From the cell containing the given text, extract its center point as (X, Y) coordinate. 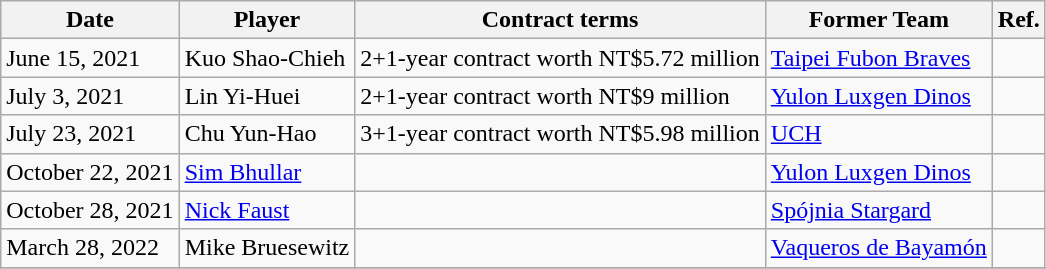
Contract terms (560, 20)
Taipei Fubon Braves (878, 58)
March 28, 2022 (90, 248)
Lin Yi-Huei (267, 96)
Kuo Shao-Chieh (267, 58)
Former Team (878, 20)
Chu Yun-Hao (267, 134)
Player (267, 20)
Nick Faust (267, 210)
2+1-year contract worth NT$5.72 million (560, 58)
3+1-year contract worth NT$5.98 million (560, 134)
Ref. (1018, 20)
2+1-year contract worth NT$9 million (560, 96)
Sim Bhullar (267, 172)
Vaqueros de Bayamón (878, 248)
Spójnia Stargard (878, 210)
July 23, 2021 (90, 134)
Mike Bruesewitz (267, 248)
July 3, 2021 (90, 96)
June 15, 2021 (90, 58)
Date (90, 20)
October 22, 2021 (90, 172)
October 28, 2021 (90, 210)
UCH (878, 134)
